From the cell containing the given text, extract its center point as (x, y) coordinate. 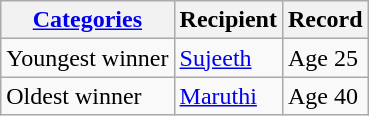
Maruthi (228, 96)
Sujeeth (228, 58)
Age 40 (325, 96)
Youngest winner (88, 58)
Categories (88, 20)
Oldest winner (88, 96)
Recipient (228, 20)
Record (325, 20)
Age 25 (325, 58)
